Extract the [X, Y] coordinate from the center of the cell holding the provided text.  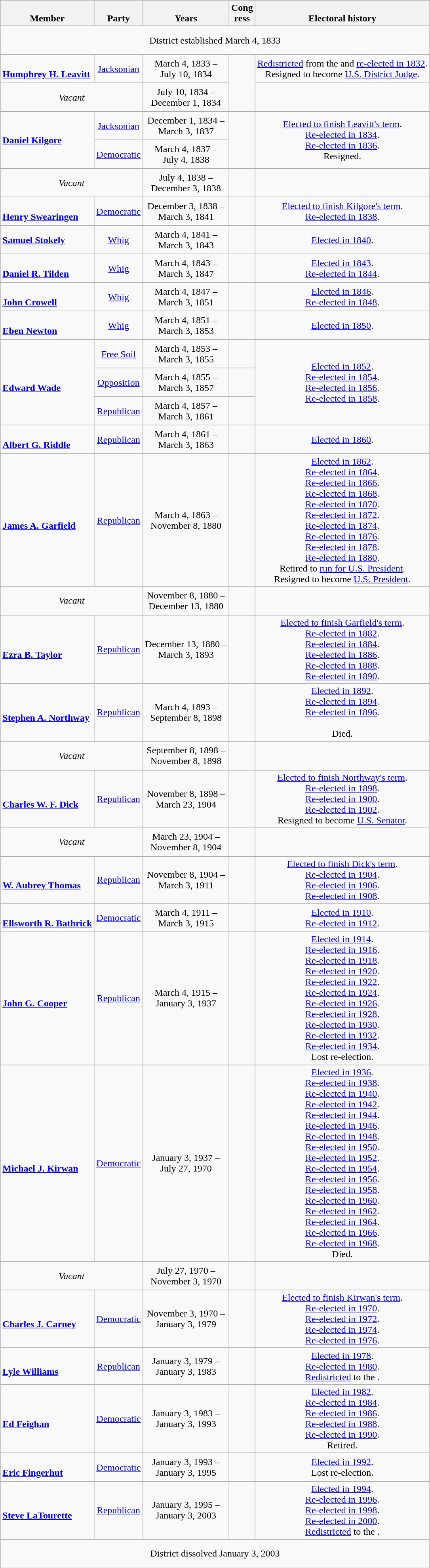
November 8, 1904 –March 3, 1911 [186, 880]
Humphrey H. Leavitt [48, 69]
March 4, 1911 –March 3, 1915 [186, 918]
March 4, 1847 –March 3, 1851 [186, 297]
Elected in 1846.Re-elected in 1848. [342, 297]
November 3, 1970 –January 3, 1979 [186, 1319]
District established March 4, 1833 [215, 40]
Elected in 1910.Re-elected in 1912. [342, 918]
Daniel Kilgore [48, 140]
December 3, 1838 –March 3, 1841 [186, 211]
Ellsworth R. Bathrick [48, 918]
September 8, 1898 –November 8, 1898 [186, 756]
Redistricted from the and re-elected in 1832.Resigned to become U.S. District Judge. [342, 69]
Stephen A. Northway [48, 713]
Michael J. Kirwan [48, 1163]
March 4, 1853 –March 3, 1855 [186, 354]
Elected to finish Northway's term.Re-elected in 1898.Re-elected in 1900.Re-elected in 1902.Resigned to become U.S. Senator. [342, 799]
Henry Swearingen [48, 211]
Elected in 1982.Re-elected in 1984.Re-elected in 1986.Re-elected in 1988.Re-elected in 1990.Retired. [342, 1419]
Elected to finish Kirwan's term.Re-elected in 1970.Re-elected in 1972.Re-elected in 1974.Re-elected in 1976. [342, 1319]
March 4, 1863 –November 8, 1880 [186, 520]
March 4, 1857 –March 3, 1861 [186, 411]
Opposition [119, 383]
Elected in 1892.Re-elected in 1894.Re-elected in 1896.Died. [342, 713]
December 13, 1880 –March 3, 1893 [186, 650]
W. Aubrey Thomas [48, 880]
March 4, 1851 –March 3, 1853 [186, 326]
Elected in 1992.Lost re-election. [342, 1467]
Ed Feighan [48, 1419]
Party [119, 13]
November 8, 1880 – December 13, 1880 [186, 601]
Daniel R. Tilden [48, 269]
Elected in 1994.Re-elected in 1996.Re-elected in 1998.Re-elected in 2000.Redistricted to the . [342, 1510]
Lyle Williams [48, 1366]
Samuel Stokely [48, 240]
Elected in 1978.Re-elected in 1980.Redistricted to the . [342, 1366]
Member [48, 13]
John G. Cooper [48, 998]
Eric Fingerhut [48, 1467]
March 4, 1841 –March 3, 1843 [186, 240]
January 3, 1937 –July 27, 1970 [186, 1163]
March 4, 1837 –July 4, 1838 [186, 154]
Elected in 1843.Re-elected in 1844. [342, 269]
January 3, 1979 –January 3, 1983 [186, 1366]
March 23, 1904 –November 8, 1904 [186, 842]
Charles W. F. Dick [48, 799]
November 8, 1898 –March 23, 1904 [186, 799]
July 27, 1970 –November 3, 1970 [186, 1276]
Congress [242, 13]
Edward Wade [48, 383]
Albert G. Riddle [48, 440]
March 4, 1843 –March 3, 1847 [186, 269]
Elected to finish Leavitt's term.Re-elected in 1834.Re-elected in 1836.Resigned. [342, 140]
March 4, 1855 –March 3, 1857 [186, 383]
Eben Newton [48, 326]
Elected in 1840. [342, 240]
Years [186, 13]
Elected in 1852.Re-elected in 1854.Re-elected in 1856.Re-elected in 1858. [342, 383]
Electoral history [342, 13]
July 4, 1838 –December 3, 1838 [186, 183]
Elected in 1860. [342, 440]
John Crowell [48, 297]
July 10, 1834 –December 1, 1834 [186, 97]
January 3, 1995 –January 3, 2003 [186, 1510]
December 1, 1834 –March 3, 1837 [186, 126]
Free Soil [119, 354]
Elected to finish Dick's term.Re-elected in 1904.Re-elected in 1906.Re-elected in 1908. [342, 880]
March 4, 1915 –January 3, 1937 [186, 998]
March 4, 1893 –September 8, 1898 [186, 713]
Charles J. Carney [48, 1319]
January 3, 1983 –January 3, 1993 [186, 1419]
Ezra B. Taylor [48, 650]
James A. Garfield [48, 520]
Elected to finish Kilgore's term.Re-elected in 1838. [342, 211]
March 4, 1833 –July 10, 1834 [186, 69]
District dissolved January 3, 2003 [215, 1553]
Elected to finish Garfield's term.Re-elected in 1882.Re-elected in 1884.Re-elected in 1886.Re-elected in 1888.Re-elected in 1890. [342, 650]
March 4, 1861 –March 3, 1863 [186, 440]
Steve LaTourette [48, 1510]
January 3, 1993 –January 3, 1995 [186, 1467]
Elected in 1850. [342, 326]
